Output the [x, y] coordinate of the center of the cell containing the given text.  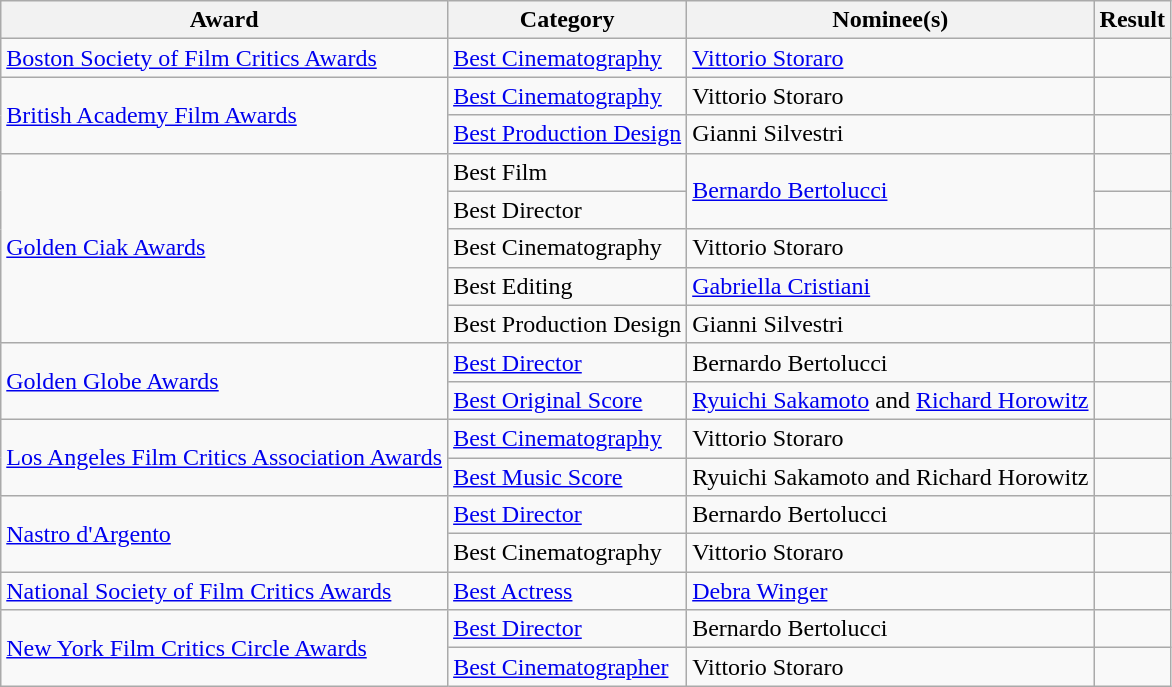
National Society of Film Critics Awards [224, 591]
Debra Winger [890, 591]
Los Angeles Film Critics Association Awards [224, 457]
Best Film [568, 172]
New York Film Critics Circle Awards [224, 648]
Nastro d'Argento [224, 534]
Result [1132, 20]
Nominee(s) [890, 20]
Golden Globe Awards [224, 381]
Best Original Score [568, 400]
Gabriella Cristiani [890, 286]
Category [568, 20]
British Academy Film Awards [224, 115]
Best Editing [568, 286]
Golden Ciak Awards [224, 248]
Best Actress [568, 591]
Boston Society of Film Critics Awards [224, 58]
Best Cinematographer [568, 667]
Best Music Score [568, 477]
Award [224, 20]
